Output the (X, Y) coordinate of the center of the cell containing the given text.  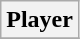
Player (40, 20)
